Search for the cell housing the specified text and yield its [X, Y] center coordinate. 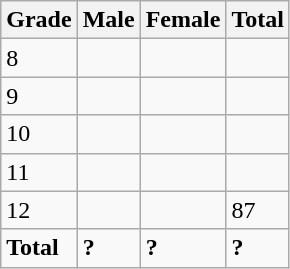
11 [39, 172]
12 [39, 210]
10 [39, 134]
Male [108, 20]
87 [258, 210]
Grade [39, 20]
8 [39, 58]
9 [39, 96]
Female [183, 20]
